From the cell containing the given text, extract its center point as (X, Y) coordinate. 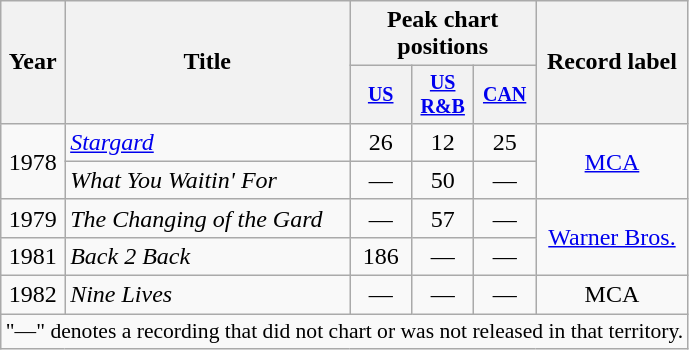
Record label (612, 62)
"—" denotes a recording that did not chart or was not released in that territory. (345, 332)
Nine Lives (208, 295)
12 (443, 142)
Back 2 Back (208, 256)
USR&B (443, 94)
1982 (33, 295)
50 (443, 180)
Year (33, 62)
Stargard (208, 142)
1978 (33, 161)
1981 (33, 256)
25 (505, 142)
CAN (505, 94)
186 (381, 256)
Peak chart positions (443, 34)
Warner Bros. (612, 237)
57 (443, 218)
What You Waitin' For (208, 180)
26 (381, 142)
The Changing of the Gard (208, 218)
US (381, 94)
1979 (33, 218)
Title (208, 62)
